Find where the given text appears and provide that cell's center as (X, Y) coordinate. 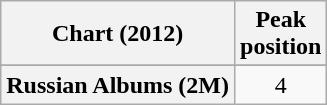
Peakposition (281, 34)
4 (281, 85)
Chart (2012) (118, 34)
Russian Albums (2M) (118, 85)
